Return [X, Y] of the center of cell containing provided text 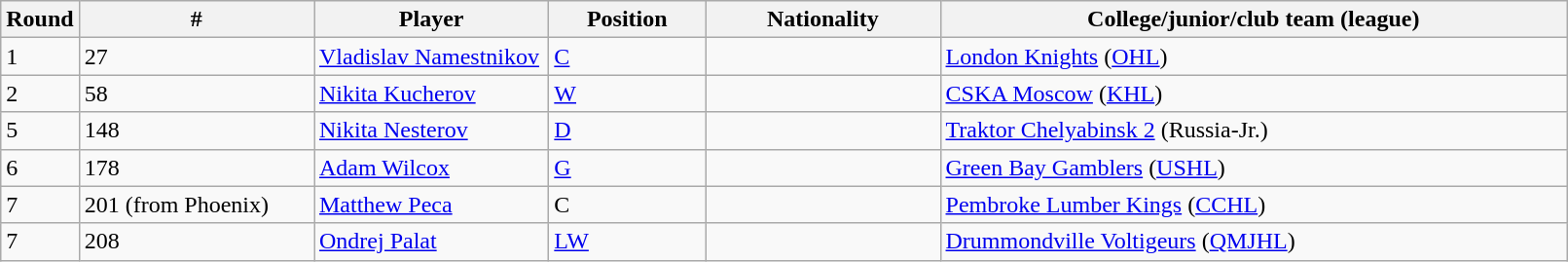
D [627, 131]
148 [197, 131]
2 [40, 94]
Traktor Chelyabinsk 2 (Russia-Jr.) [1254, 131]
Ondrej Palat [430, 242]
1 [40, 56]
Vladislav Namestnikov [430, 56]
Green Bay Gamblers (USHL) [1254, 168]
208 [197, 242]
Nikita Nesterov [430, 131]
6 [40, 168]
Round [40, 19]
58 [197, 94]
G [627, 168]
CSKA Moscow (KHL) [1254, 94]
College/junior/club team (league) [1254, 19]
201 (from Phoenix) [197, 205]
W [627, 94]
London Knights (OHL) [1254, 56]
27 [197, 56]
Adam Wilcox [430, 168]
Nikita Kucherov [430, 94]
# [197, 19]
178 [197, 168]
Player [430, 19]
Pembroke Lumber Kings (CCHL) [1254, 205]
Nationality [823, 19]
Position [627, 19]
Matthew Peca [430, 205]
Drummondville Voltigeurs (QMJHL) [1254, 242]
LW [627, 242]
5 [40, 131]
